For the text-containing cell, return its midpoint in (x, y) coordinate format. 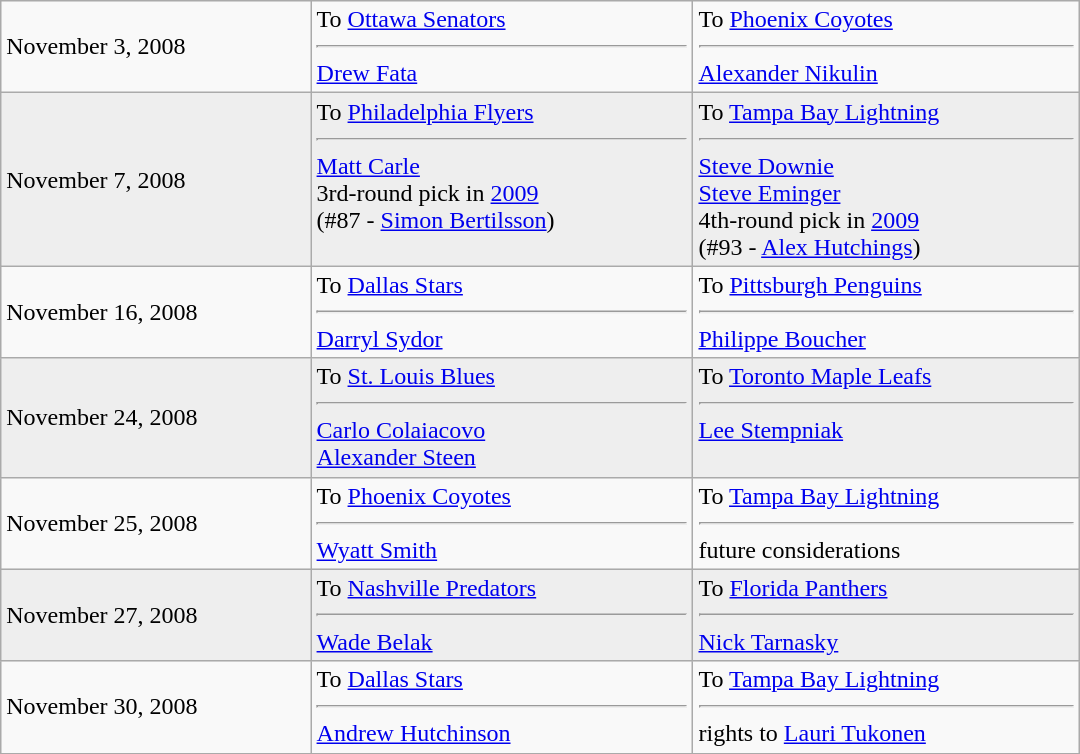
November 30, 2008 (156, 707)
To Florida PanthersNick Tarnasky (886, 615)
To Philadelphia FlyersMatt Carle3rd-round pick in 2009(#87 - Simon Bertilsson) (502, 180)
To Phoenix CoyotesWyatt Smith (502, 523)
To Dallas StarsAndrew Hutchinson (502, 707)
November 16, 2008 (156, 312)
November 7, 2008 (156, 180)
To Tampa Bay Lightningrights to Lauri Tukonen (886, 707)
November 25, 2008 (156, 523)
November 3, 2008 (156, 47)
To Tampa Bay LightningSteve DownieSteve Eminger4th-round pick in 2009(#93 - Alex Hutchings) (886, 180)
To Ottawa SenatorsDrew Fata (502, 47)
To Nashville PredatorsWade Belak (502, 615)
November 24, 2008 (156, 418)
To Tampa Bay Lightningfuture considerations (886, 523)
To Pittsburgh PenguinsPhilippe Boucher (886, 312)
To St. Louis BluesCarlo ColaiacovoAlexander Steen (502, 418)
To Dallas StarsDarryl Sydor (502, 312)
To Phoenix CoyotesAlexander Nikulin (886, 47)
To Toronto Maple LeafsLee Stempniak (886, 418)
November 27, 2008 (156, 615)
